Scan for the cell matching the given text and deliver its [X, Y] coordinate at center. 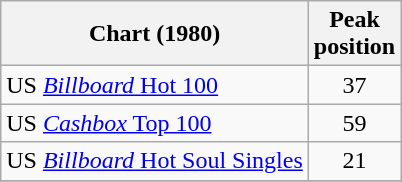
Peakposition [354, 34]
US Cashbox Top 100 [155, 123]
37 [354, 85]
US Billboard Hot 100 [155, 85]
US Billboard Hot Soul Singles [155, 161]
Chart (1980) [155, 34]
59 [354, 123]
21 [354, 161]
